Pinpoint the cell where the given text exists, returning its [x, y] midpoint coordinate. 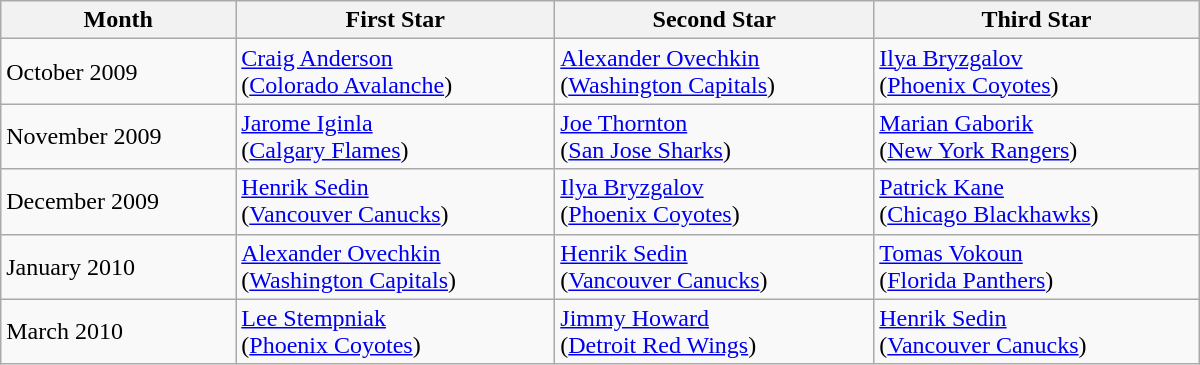
October 2009 [118, 72]
Jarome Iginla(Calgary Flames) [396, 136]
Jimmy Howard(Detroit Red Wings) [714, 332]
December 2009 [118, 202]
Patrick Kane(Chicago Blackhawks) [1037, 202]
Joe Thornton(San Jose Sharks) [714, 136]
Second Star [714, 20]
Month [118, 20]
January 2010 [118, 266]
Third Star [1037, 20]
Tomas Vokoun(Florida Panthers) [1037, 266]
November 2009 [118, 136]
March 2010 [118, 332]
First Star [396, 20]
Craig Anderson(Colorado Avalanche) [396, 72]
Marian Gaborik(New York Rangers) [1037, 136]
Lee Stempniak(Phoenix Coyotes) [396, 332]
